Return the [x, y] coordinate for the center point of the cell that contains the specified text.  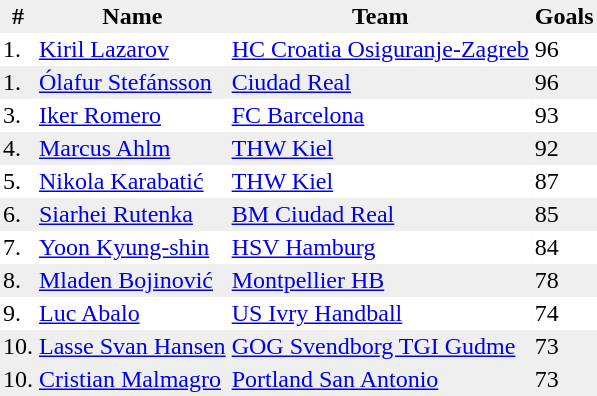
Siarhei Rutenka [132, 214]
Kiril Lazarov [132, 50]
3. [18, 116]
Luc Abalo [132, 314]
9. [18, 314]
Ciudad Real [380, 82]
8. [18, 280]
78 [564, 280]
Cristian Malmagro [132, 380]
7. [18, 248]
5. [18, 182]
84 [564, 248]
HSV Hamburg [380, 248]
HC Croatia Osiguranje-Zagreb [380, 50]
Montpellier HB [380, 280]
Nikola Karabatić [132, 182]
6. [18, 214]
Ólafur Stefánsson [132, 82]
74 [564, 314]
Marcus Ahlm [132, 148]
Portland San Antonio [380, 380]
85 [564, 214]
Goals [564, 16]
Yoon Kyung-shin [132, 248]
Name [132, 16]
Team [380, 16]
4. [18, 148]
Iker Romero [132, 116]
Mladen Bojinović [132, 280]
93 [564, 116]
US Ivry Handball [380, 314]
# [18, 16]
GOG Svendborg TGI Gudme [380, 346]
92 [564, 148]
87 [564, 182]
Lasse Svan Hansen [132, 346]
BM Ciudad Real [380, 214]
FC Barcelona [380, 116]
